Determine the [x, y] coordinate at the center of the cell enclosing the given text.  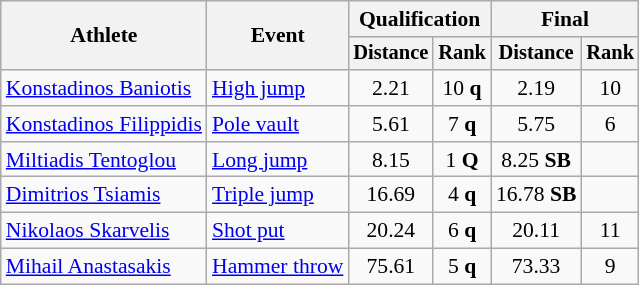
Long jump [278, 160]
Triple jump [278, 195]
Dimitrios Tsiamis [104, 195]
5.61 [390, 124]
Pole vault [278, 124]
Hammer throw [278, 267]
6 [610, 124]
Athlete [104, 36]
20.24 [390, 231]
75.61 [390, 267]
2.21 [390, 88]
1 Q [462, 160]
11 [610, 231]
8.15 [390, 160]
4 q [462, 195]
Mihail Anastasakis [104, 267]
Miltiadis Tentoglou [104, 160]
73.33 [536, 267]
5 q [462, 267]
5.75 [536, 124]
Konstadinos Baniotis [104, 88]
20.11 [536, 231]
Shot put [278, 231]
10 [610, 88]
16.78 SB [536, 195]
9 [610, 267]
10 q [462, 88]
Qualification [419, 19]
High jump [278, 88]
2.19 [536, 88]
Nikolaos Skarvelis [104, 231]
6 q [462, 231]
16.69 [390, 195]
Konstadinos Filippidis [104, 124]
7 q [462, 124]
Final [565, 19]
8.25 SB [536, 160]
Event [278, 36]
